Determine the [X, Y] coordinate at the center of the cell enclosing the given text.  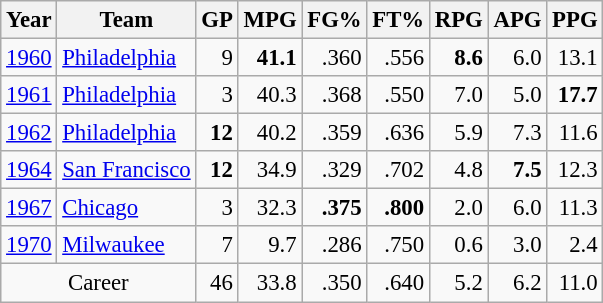
.550 [398, 95]
1962 [29, 133]
5.9 [458, 133]
12.3 [575, 170]
2.4 [575, 245]
7.0 [458, 95]
17.7 [575, 95]
MPG [270, 20]
9 [217, 58]
1961 [29, 95]
2.0 [458, 208]
1970 [29, 245]
41.1 [270, 58]
6.2 [518, 283]
.556 [398, 58]
7.3 [518, 133]
1967 [29, 208]
RPG [458, 20]
46 [217, 283]
40.2 [270, 133]
FT% [398, 20]
.750 [398, 245]
San Francisco [126, 170]
11.0 [575, 283]
4.8 [458, 170]
11.6 [575, 133]
.360 [334, 58]
7.5 [518, 170]
.368 [334, 95]
32.3 [270, 208]
13.1 [575, 58]
.350 [334, 283]
.702 [398, 170]
8.6 [458, 58]
Milwaukee [126, 245]
.329 [334, 170]
.286 [334, 245]
Chicago [126, 208]
PPG [575, 20]
11.3 [575, 208]
Team [126, 20]
5.2 [458, 283]
5.0 [518, 95]
APG [518, 20]
Career [98, 283]
33.8 [270, 283]
34.9 [270, 170]
FG% [334, 20]
.640 [398, 283]
.375 [334, 208]
3.0 [518, 245]
.636 [398, 133]
.800 [398, 208]
0.6 [458, 245]
1964 [29, 170]
7 [217, 245]
Year [29, 20]
1960 [29, 58]
.359 [334, 133]
40.3 [270, 95]
GP [217, 20]
9.7 [270, 245]
